Scan for the cell matching the given text and deliver its [X, Y] coordinate at center. 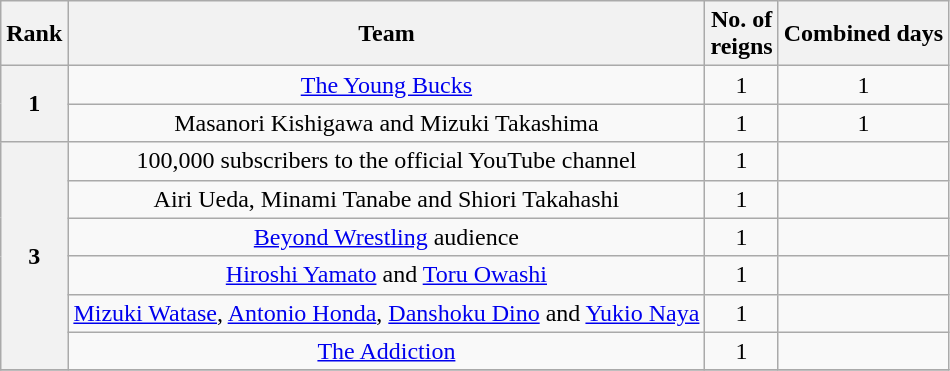
Airi Ueda, Minami Tanabe and Shiori Takahashi [386, 199]
Hiroshi Yamato and Toru Owashi [386, 275]
The Addiction [386, 351]
3 [34, 256]
Masanori Kishigawa and Mizuki Takashima [386, 123]
No. ofreigns [742, 34]
The Young Bucks [386, 85]
Combined days [863, 34]
100,000 subscribers to the official YouTube channel [386, 161]
Rank [34, 34]
Team [386, 34]
Beyond Wrestling audience [386, 237]
Mizuki Watase, Antonio Honda, Danshoku Dino and Yukio Naya [386, 313]
